Output the (X, Y) coordinate of the center of the cell containing the given text.  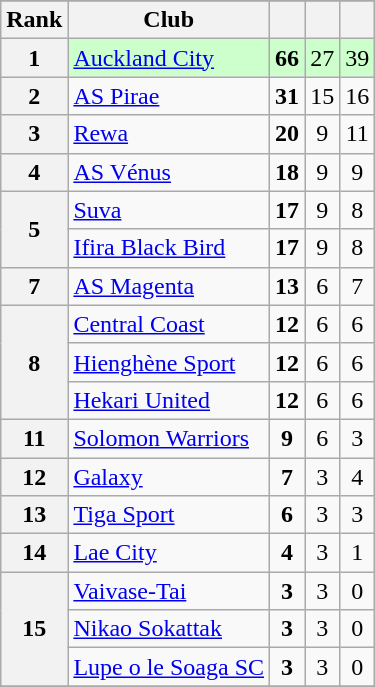
Galaxy (169, 477)
2 (34, 96)
AS Pirae (169, 96)
Lae City (169, 553)
5 (34, 229)
20 (288, 134)
31 (288, 96)
Hienghène Sport (169, 362)
Solomon Warriors (169, 438)
16 (358, 96)
Nikao Sokattak (169, 629)
Lupe o le Soaga SC (169, 667)
66 (288, 58)
Club (169, 20)
Tiga Sport (169, 515)
Rank (34, 20)
Suva (169, 210)
Vaivase-Tai (169, 591)
Auckland City (169, 58)
Central Coast (169, 324)
27 (322, 58)
Rewa (169, 134)
18 (288, 172)
39 (358, 58)
Hekari United (169, 400)
AS Vénus (169, 172)
14 (34, 553)
Ifira Black Bird (169, 248)
AS Magenta (169, 286)
